Locate the cell with the specified text and output its [x, y] center coordinate. 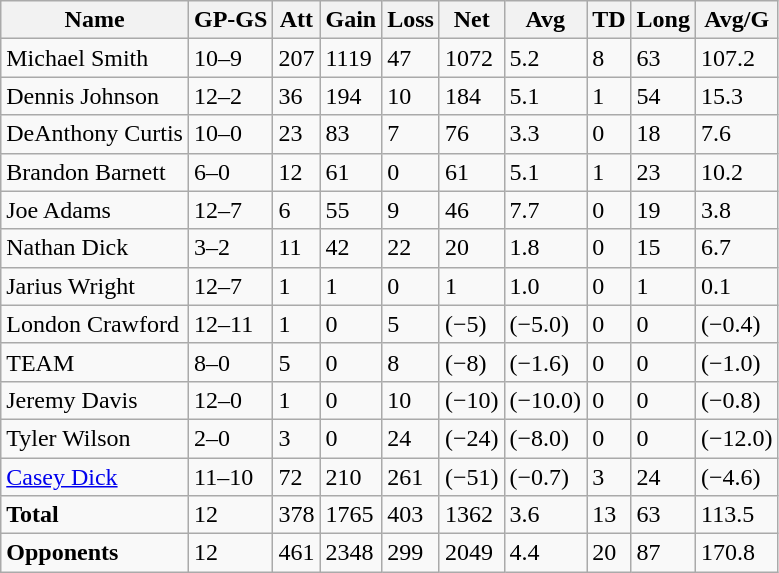
1362 [472, 515]
(−0.8) [736, 400]
12–2 [230, 96]
0.1 [736, 286]
Avg/G [736, 20]
15.3 [736, 96]
(−51) [472, 477]
461 [296, 553]
7 [411, 134]
Jarius Wright [95, 286]
4.4 [546, 553]
299 [411, 553]
Loss [411, 20]
2348 [351, 553]
(−5.0) [546, 324]
3.8 [736, 210]
46 [472, 210]
1765 [351, 515]
403 [411, 515]
Casey Dick [95, 477]
(−8.0) [546, 438]
55 [351, 210]
8–0 [230, 362]
1119 [351, 58]
(−10) [472, 400]
207 [296, 58]
2049 [472, 553]
Long [663, 20]
19 [663, 210]
7.7 [546, 210]
Tyler Wilson [95, 438]
Name [95, 20]
13 [609, 515]
Brandon Barnett [95, 172]
170.8 [736, 553]
54 [663, 96]
11 [296, 248]
Att [296, 20]
22 [411, 248]
12–11 [230, 324]
(−10.0) [546, 400]
261 [411, 477]
Jeremy Davis [95, 400]
36 [296, 96]
6–0 [230, 172]
184 [472, 96]
12–0 [230, 400]
2–0 [230, 438]
6.7 [736, 248]
107.2 [736, 58]
(−24) [472, 438]
83 [351, 134]
72 [296, 477]
10–9 [230, 58]
378 [296, 515]
(−12.0) [736, 438]
3.3 [546, 134]
15 [663, 248]
(−8) [472, 362]
(−0.7) [546, 477]
5.2 [546, 58]
11–10 [230, 477]
1.8 [546, 248]
3.6 [546, 515]
(−5) [472, 324]
Net [472, 20]
42 [351, 248]
10.2 [736, 172]
76 [472, 134]
6 [296, 210]
Dennis Johnson [95, 96]
113.5 [736, 515]
Joe Adams [95, 210]
10–0 [230, 134]
TEAM [95, 362]
210 [351, 477]
87 [663, 553]
(−0.4) [736, 324]
Gain [351, 20]
Michael Smith [95, 58]
TD [609, 20]
GP-GS [230, 20]
Total [95, 515]
1072 [472, 58]
(−1.6) [546, 362]
(−1.0) [736, 362]
7.6 [736, 134]
Avg [546, 20]
3–2 [230, 248]
DeAnthony Curtis [95, 134]
London Crawford [95, 324]
(−4.6) [736, 477]
194 [351, 96]
47 [411, 58]
18 [663, 134]
Nathan Dick [95, 248]
9 [411, 210]
1.0 [546, 286]
Opponents [95, 553]
